Identify which cell holds the provided text, then report its [X, Y] central coordinate. 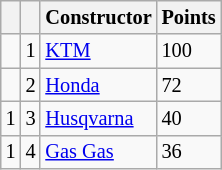
2 [31, 85]
Gas Gas [98, 152]
40 [189, 118]
72 [189, 85]
Honda [98, 85]
Husqvarna [98, 118]
100 [189, 51]
KTM [98, 51]
Constructor [98, 17]
4 [31, 152]
3 [31, 118]
36 [189, 152]
Points [189, 17]
